Provide the [x, y] coordinate of the cell's center where the given text is located.  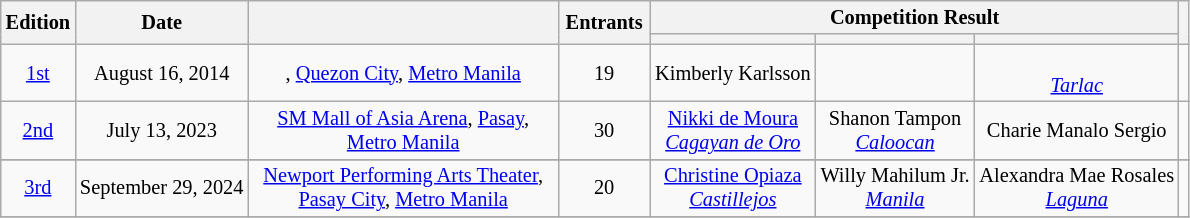
September 29, 2024 [162, 188]
Charie Manalo Sergio [1077, 130]
3rd [38, 188]
Christine OpiazaCastillejos [732, 188]
30 [604, 130]
Competition Result [914, 17]
Willy Mahilum Jr.Manila [896, 188]
Date [162, 22]
July 13, 2023 [162, 130]
1st [38, 73]
Entrants [604, 22]
, Quezon City, Metro Manila [403, 73]
Nikki de MouraCagayan de Oro [732, 130]
Edition [38, 22]
Tarlac [1077, 73]
Alexandra Mae RosalesLaguna [1077, 188]
SM Mall of Asia Arena, Pasay, Metro Manila [403, 130]
19 [604, 73]
20 [604, 188]
2nd [38, 130]
Shanon TamponCaloocan [896, 130]
August 16, 2014 [162, 73]
Newport Performing Arts Theater, Pasay City, Metro Manila [403, 188]
Kimberly Karlsson [732, 73]
